From the cell containing the given text, extract its center point as [X, Y] coordinate. 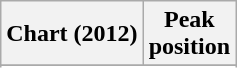
Peakposition [189, 34]
Chart (2012) [72, 34]
